Capture the cell that displays the provided text and extract its [X, Y] central coordinate. 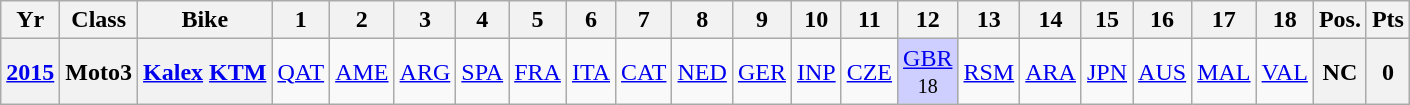
SPA [482, 72]
ARG [425, 72]
CAT [644, 72]
CZE [869, 72]
GER [762, 72]
NED [702, 72]
15 [1106, 20]
16 [1162, 20]
5 [538, 20]
18 [1284, 20]
17 [1224, 20]
4 [482, 20]
0 [1388, 72]
FRA [538, 72]
10 [816, 20]
7 [644, 20]
VAL [1284, 72]
Class [99, 20]
GBR18 [928, 72]
JPN [1106, 72]
13 [989, 20]
Yr [30, 20]
1 [301, 20]
INP [816, 72]
ITA [590, 72]
2 [362, 20]
MAL [1224, 72]
NC [1340, 72]
RSM [989, 72]
Kalex KTM [205, 72]
9 [762, 20]
2015 [30, 72]
ARA [1051, 72]
AUS [1162, 72]
3 [425, 20]
11 [869, 20]
QAT [301, 72]
Pts [1388, 20]
14 [1051, 20]
Pos. [1340, 20]
8 [702, 20]
Bike [205, 20]
6 [590, 20]
AME [362, 72]
Moto3 [99, 72]
12 [928, 20]
